Extract the [x, y] coordinate from the center of the cell holding the provided text.  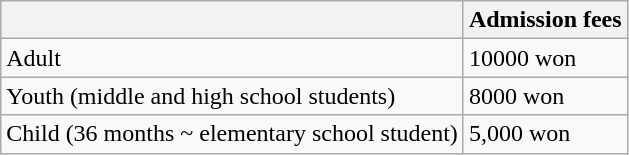
Youth (middle and high school students) [232, 96]
Adult [232, 58]
8000 won [545, 96]
5,000 won [545, 134]
Admission fees [545, 20]
10000 won [545, 58]
Child (36 months ~ elementary school student) [232, 134]
